Provide the [x, y] coordinate of the cell's center where the given text is located.  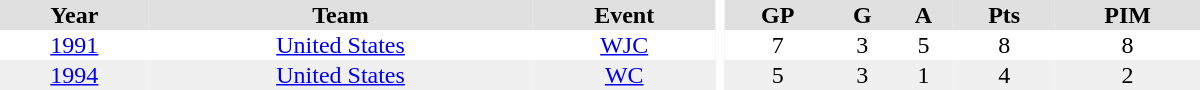
G [862, 15]
Team [341, 15]
Pts [1004, 15]
PIM [1128, 15]
1 [924, 75]
2 [1128, 75]
1991 [74, 45]
WC [624, 75]
1994 [74, 75]
A [924, 15]
GP [778, 15]
7 [778, 45]
4 [1004, 75]
Event [624, 15]
WJC [624, 45]
Year [74, 15]
